Determine the (X, Y) coordinate at the center of the cell enclosing the given text.  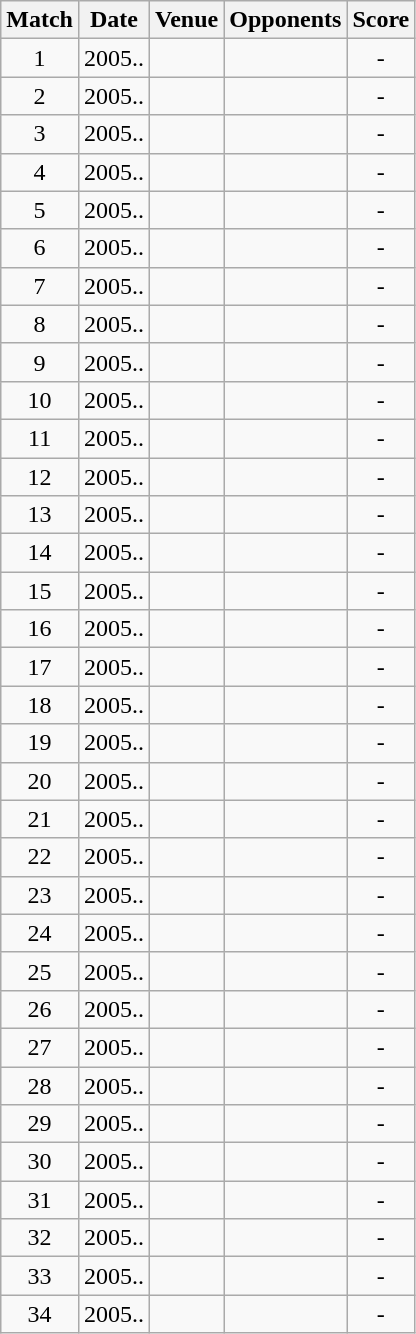
29 (40, 1124)
13 (40, 515)
12 (40, 477)
25 (40, 971)
32 (40, 1238)
24 (40, 933)
31 (40, 1200)
Venue (187, 20)
15 (40, 591)
33 (40, 1276)
28 (40, 1085)
10 (40, 400)
18 (40, 705)
3 (40, 134)
6 (40, 248)
9 (40, 362)
19 (40, 743)
27 (40, 1047)
8 (40, 324)
5 (40, 210)
30 (40, 1162)
Match (40, 20)
17 (40, 667)
11 (40, 438)
22 (40, 857)
Opponents (286, 20)
23 (40, 895)
Date (114, 20)
34 (40, 1314)
16 (40, 629)
26 (40, 1009)
20 (40, 781)
2 (40, 96)
7 (40, 286)
4 (40, 172)
21 (40, 819)
Score (381, 20)
1 (40, 58)
14 (40, 553)
